Capture the cell that displays the provided text and extract its (X, Y) central coordinate. 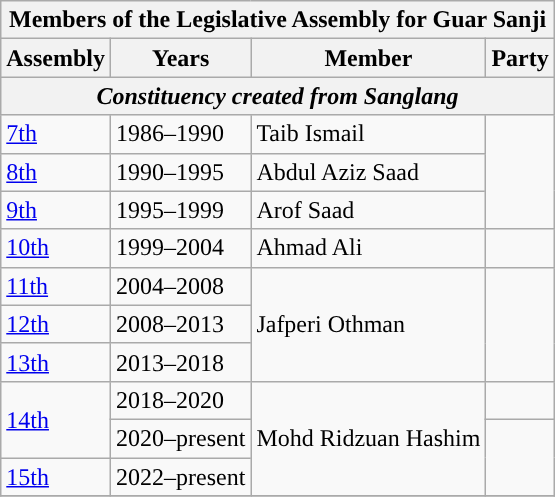
Jafperi Othman (368, 324)
Taib Ismail (368, 134)
2022–present (180, 477)
1995–1999 (180, 210)
13th (56, 362)
12th (56, 324)
Ahmad Ali (368, 248)
Member (368, 58)
Assembly (56, 58)
2008–2013 (180, 324)
Constituency created from Sanglang (278, 96)
2013–2018 (180, 362)
15th (56, 477)
10th (56, 248)
Years (180, 58)
1986–1990 (180, 134)
2020–present (180, 438)
Arof Saad (368, 210)
Mohd Ridzuan Hashim (368, 438)
1990–1995 (180, 172)
11th (56, 286)
9th (56, 210)
Members of the Legislative Assembly for Guar Sanji (278, 20)
8th (56, 172)
7th (56, 134)
2018–2020 (180, 400)
14th (56, 419)
Abdul Aziz Saad (368, 172)
2004–2008 (180, 286)
Party (520, 58)
1999–2004 (180, 248)
